Locate the cell with the specified text and output its [x, y] center coordinate. 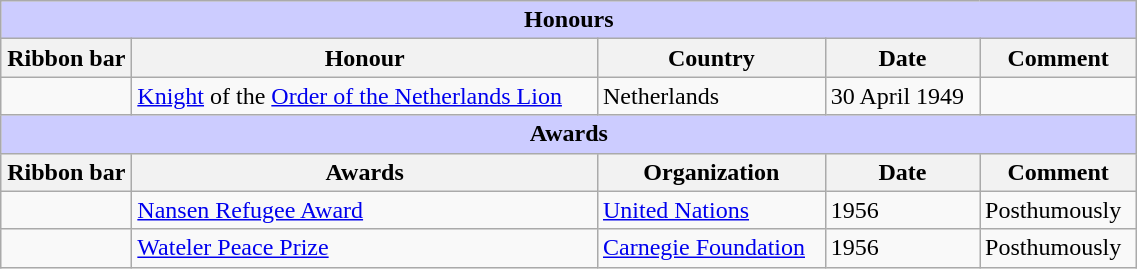
Nansen Refugee Award [365, 210]
Carnegie Foundation [711, 248]
Honours [569, 20]
Organization [711, 172]
United Nations [711, 210]
Knight of the Order of the Netherlands Lion [365, 96]
Country [711, 58]
Wateler Peace Prize [365, 248]
Honour [365, 58]
30 April 1949 [902, 96]
Netherlands [711, 96]
